Search for the cell housing the specified text and yield its (x, y) center coordinate. 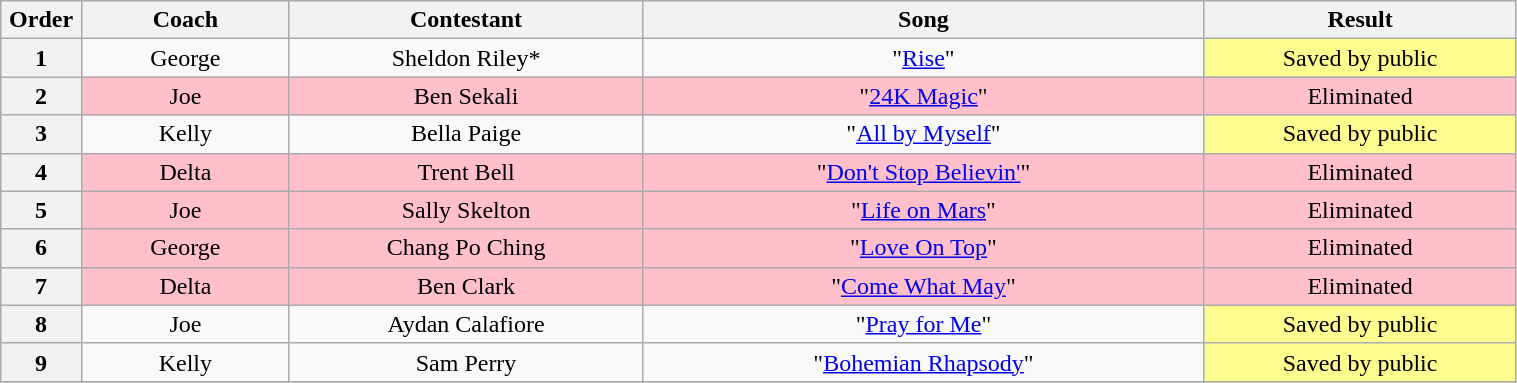
Sally Skelton (466, 210)
2 (42, 96)
5 (42, 210)
Bella Paige (466, 134)
"Come What May" (924, 286)
Song (924, 20)
Trent Bell (466, 172)
"24K Magic" (924, 96)
Contestant (466, 20)
"All by Myself" (924, 134)
"Life on Mars" (924, 210)
1 (42, 58)
"Pray for Me" (924, 324)
"Love On Top" (924, 248)
Coach (185, 20)
"Rise" (924, 58)
Sheldon Riley* (466, 58)
Ben Sekali (466, 96)
8 (42, 324)
3 (42, 134)
Result (1360, 20)
"Bohemian Rhapsody" (924, 362)
"Don't Stop Believin'" (924, 172)
Sam Perry (466, 362)
Order (42, 20)
6 (42, 248)
4 (42, 172)
Chang Po Ching (466, 248)
9 (42, 362)
Aydan Calafiore (466, 324)
Ben Clark (466, 286)
7 (42, 286)
